Scan for the cell matching the given text and deliver its [X, Y] coordinate at center. 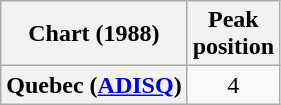
Quebec (ADISQ) [94, 85]
Peakposition [233, 34]
4 [233, 85]
Chart (1988) [94, 34]
